Locate the cell with the specified text and output its (x, y) center coordinate. 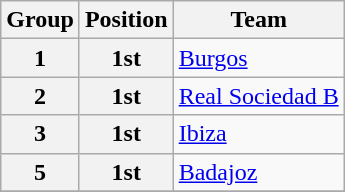
1 (40, 58)
Real Sociedad B (258, 96)
Badajoz (258, 172)
3 (40, 134)
Ibiza (258, 134)
Team (258, 20)
Group (40, 20)
Position (126, 20)
5 (40, 172)
Burgos (258, 58)
2 (40, 96)
